Return the (x, y) coordinate for the center point of the cell that contains the specified text.  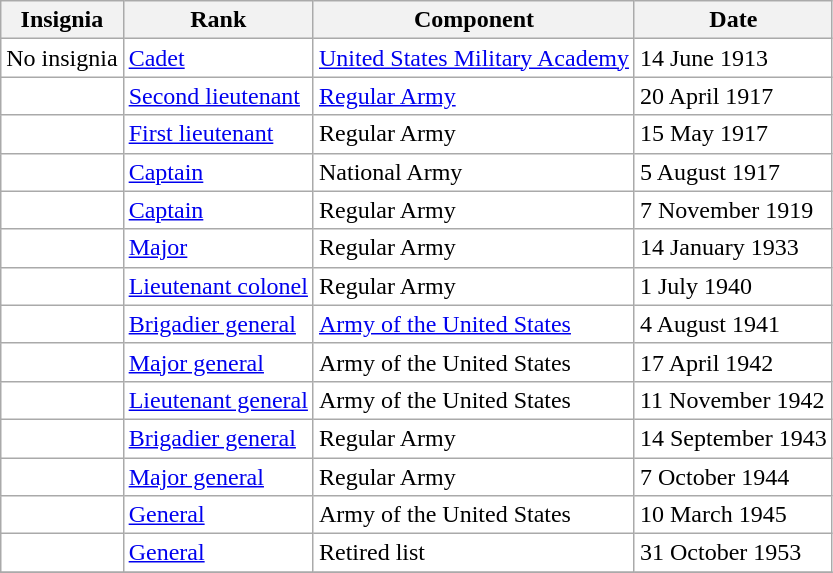
4 August 1941 (733, 324)
31 October 1953 (733, 553)
7 November 1919 (733, 210)
Rank (218, 20)
10 March 1945 (733, 515)
14 June 1913 (733, 58)
Cadet (218, 58)
Insignia (62, 20)
11 November 1942 (733, 400)
First lieutenant (218, 134)
Lieutenant colonel (218, 286)
United States Military Academy (474, 58)
Second lieutenant (218, 96)
Date (733, 20)
Component (474, 20)
5 August 1917 (733, 172)
14 September 1943 (733, 438)
National Army (474, 172)
Retired list (474, 553)
7 October 1944 (733, 477)
Lieutenant general (218, 400)
15 May 1917 (733, 134)
17 April 1942 (733, 362)
No insignia (62, 58)
14 January 1933 (733, 248)
20 April 1917 (733, 96)
Major (218, 248)
1 July 1940 (733, 286)
